Provide the (x, y) coordinate of the cell's center where the given text is located.  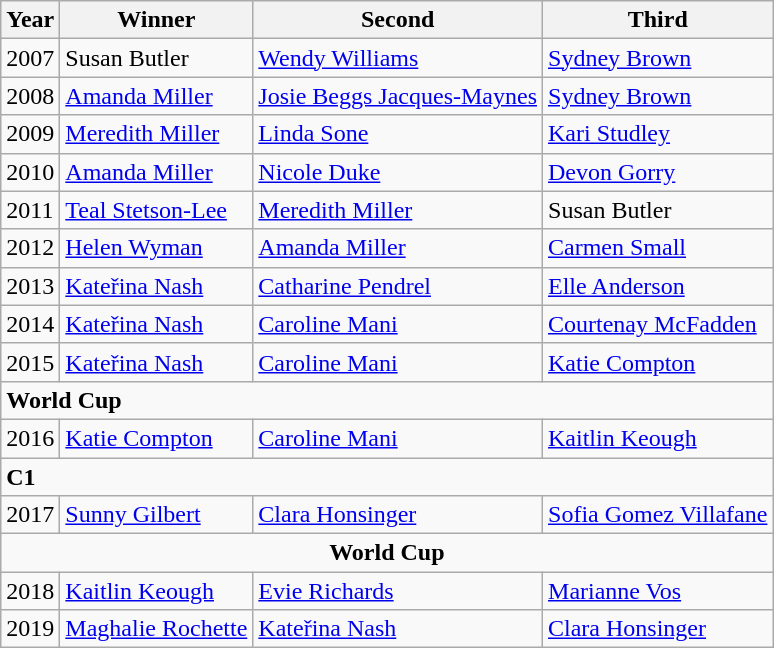
C1 (387, 477)
Maghalie Rochette (156, 629)
Nicole Duke (398, 172)
Carmen Small (658, 248)
Evie Richards (398, 591)
2010 (30, 172)
2019 (30, 629)
Winner (156, 20)
Wendy Williams (398, 58)
Courtenay McFadden (658, 324)
2011 (30, 210)
Devon Gorry (658, 172)
Kari Studley (658, 134)
Marianne Vos (658, 591)
2008 (30, 96)
Sofia Gomez Villafane (658, 515)
Helen Wyman (156, 248)
Catharine Pendrel (398, 286)
2017 (30, 515)
Sunny Gilbert (156, 515)
2018 (30, 591)
Second (398, 20)
2007 (30, 58)
2015 (30, 362)
Third (658, 20)
2014 (30, 324)
2012 (30, 248)
Teal Stetson-Lee (156, 210)
Linda Sone (398, 134)
2009 (30, 134)
2013 (30, 286)
Year (30, 20)
2016 (30, 438)
Josie Beggs Jacques-Maynes (398, 96)
Elle Anderson (658, 286)
